Search for the cell housing the specified text and yield its (X, Y) center coordinate. 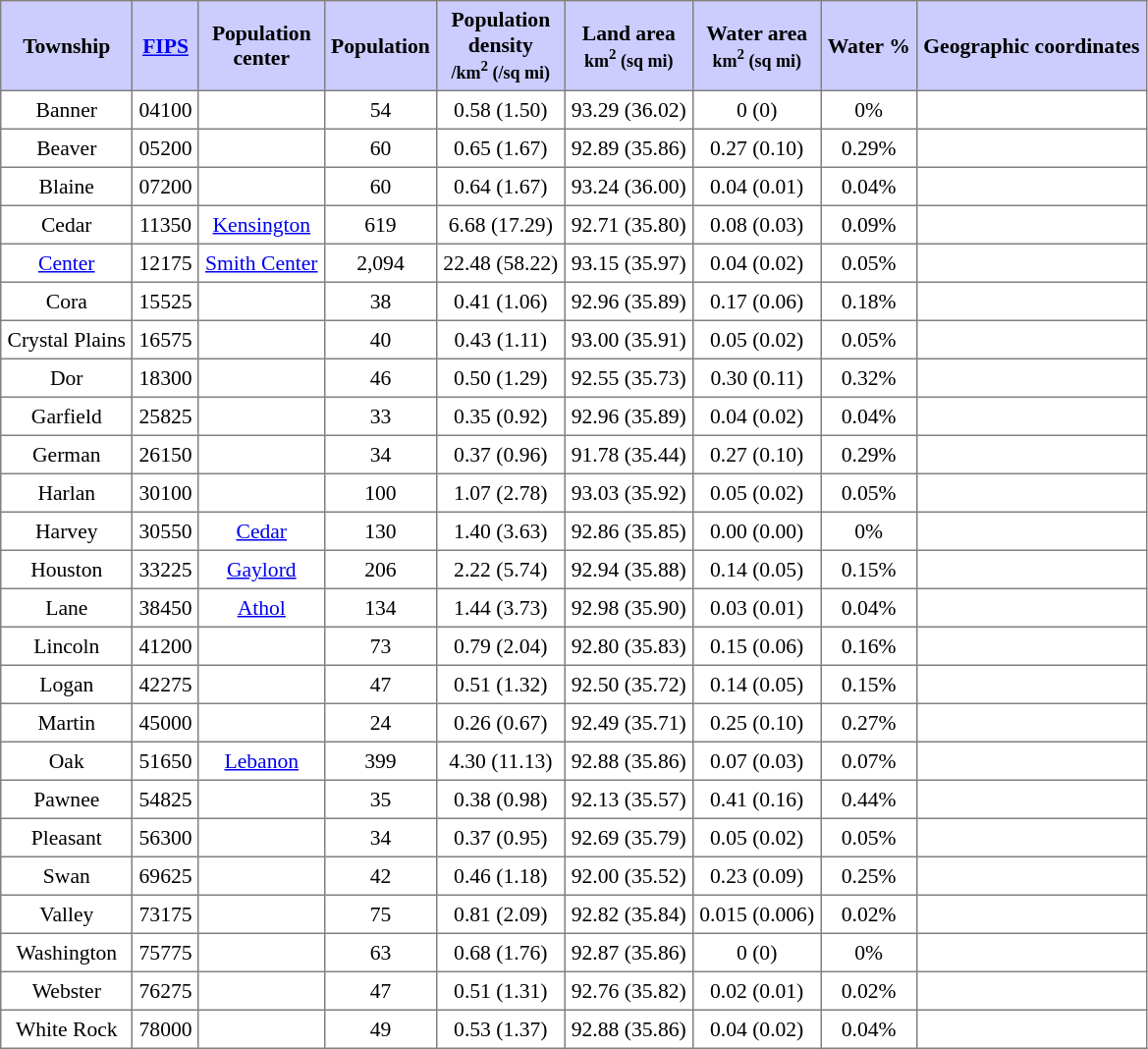
Harvey (67, 530)
0.25 (0.10) (756, 723)
Athol (261, 607)
Gaylord (261, 570)
0.41 (0.16) (756, 800)
92.55 (35.73) (629, 377)
0.18% (869, 301)
0.38 (0.98) (501, 800)
0.79 (2.04) (501, 646)
FIPS (165, 46)
206 (380, 570)
German (67, 454)
0.00 (0.00) (756, 530)
134 (380, 607)
0.37 (0.96) (501, 454)
0.015 (0.006) (756, 913)
4.30 (11.13) (501, 760)
399 (380, 760)
49 (380, 1029)
0.46 (1.18) (501, 876)
Valley (67, 913)
1.44 (3.73) (501, 607)
Washington (67, 953)
75775 (165, 953)
30550 (165, 530)
93.15 (35.97) (629, 263)
92.71 (35.80) (629, 224)
0.07% (869, 760)
46 (380, 377)
54825 (165, 800)
Center (67, 263)
0.32% (869, 377)
0.53 (1.37) (501, 1029)
130 (380, 530)
45000 (165, 723)
Smith Center (261, 263)
0.44% (869, 800)
Populationcenter (261, 46)
24 (380, 723)
41200 (165, 646)
54 (380, 110)
18300 (165, 377)
0.17 (0.06) (756, 301)
1.07 (2.78) (501, 493)
92.69 (35.79) (629, 837)
Lane (67, 607)
38450 (165, 607)
92.98 (35.90) (629, 607)
2,094 (380, 263)
Harlan (67, 493)
15525 (165, 301)
33 (380, 416)
6.68 (17.29) (501, 224)
0.51 (1.31) (501, 990)
100 (380, 493)
30100 (165, 493)
Population (380, 46)
12175 (165, 263)
Houston (67, 570)
0.30 (0.11) (756, 377)
78000 (165, 1029)
1.40 (3.63) (501, 530)
92.76 (35.82) (629, 990)
92.49 (35.71) (629, 723)
0.07 (0.03) (756, 760)
0.35 (0.92) (501, 416)
Swan (67, 876)
40 (380, 340)
0.58 (1.50) (501, 110)
42 (380, 876)
16575 (165, 340)
0.15 (0.06) (756, 646)
51650 (165, 760)
Garfield (67, 416)
0.25% (869, 876)
0.50 (1.29) (501, 377)
0.64 (1.67) (501, 187)
0.81 (2.09) (501, 913)
0.23 (0.09) (756, 876)
Dor (67, 377)
0.04 (0.01) (756, 187)
25825 (165, 416)
92.50 (35.72) (629, 684)
0.09% (869, 224)
04100 (165, 110)
0.68 (1.76) (501, 953)
11350 (165, 224)
93.03 (35.92) (629, 493)
42275 (165, 684)
0.43 (1.11) (501, 340)
92.13 (35.57) (629, 800)
0.51 (1.32) (501, 684)
56300 (165, 837)
63 (380, 953)
92.86 (35.85) (629, 530)
92.94 (35.88) (629, 570)
Crystal Plains (67, 340)
92.00 (35.52) (629, 876)
0.37 (0.95) (501, 837)
92.87 (35.86) (629, 953)
Township (67, 46)
Lincoln (67, 646)
0.27% (869, 723)
05200 (165, 147)
73175 (165, 913)
22.48 (58.22) (501, 263)
Pawnee (67, 800)
91.78 (35.44) (629, 454)
38 (380, 301)
0.26 (0.67) (501, 723)
Webster (67, 990)
Beaver (67, 147)
Martin (67, 723)
93.00 (35.91) (629, 340)
73 (380, 646)
92.82 (35.84) (629, 913)
Kensington (261, 224)
Banner (67, 110)
92.89 (35.86) (629, 147)
35 (380, 800)
Geographic coordinates (1032, 46)
33225 (165, 570)
07200 (165, 187)
Blaine (67, 187)
Water % (869, 46)
Logan (67, 684)
0.02 (0.01) (756, 990)
White Rock (67, 1029)
92.80 (35.83) (629, 646)
Lebanon (261, 760)
Oak (67, 760)
Populationdensity/km2 (/sq mi) (501, 46)
93.29 (36.02) (629, 110)
0.41 (1.06) (501, 301)
0.03 (0.01) (756, 607)
93.24 (36.00) (629, 187)
75 (380, 913)
76275 (165, 990)
26150 (165, 454)
Land areakm2 (sq mi) (629, 46)
619 (380, 224)
2.22 (5.74) (501, 570)
Cora (67, 301)
Pleasant (67, 837)
0.16% (869, 646)
0.65 (1.67) (501, 147)
Water areakm2 (sq mi) (756, 46)
0.08 (0.03) (756, 224)
69625 (165, 876)
